For the text-containing cell, return its midpoint in (x, y) coordinate format. 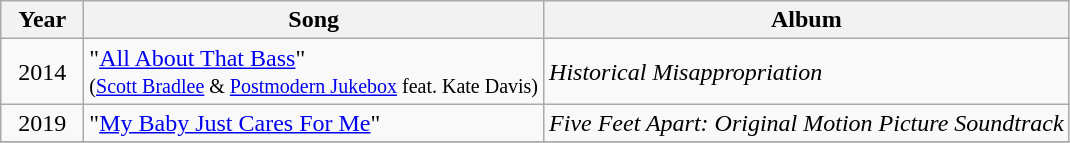
"All About That Bass" (Scott Bradlee & Postmodern Jukebox feat. Kate Davis) (314, 72)
"My Baby Just Cares For Me" (314, 123)
Historical Misappropriation (807, 72)
Album (807, 20)
Year (42, 20)
2014 (42, 72)
Song (314, 20)
2019 (42, 123)
Five Feet Apart: Original Motion Picture Soundtrack (807, 123)
